Detect which cell encompasses the target text, then output its (x, y) center coordinate. 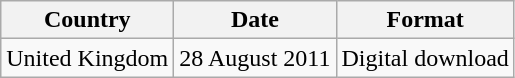
Format (425, 20)
Date (255, 20)
28 August 2011 (255, 58)
Country (88, 20)
United Kingdom (88, 58)
Digital download (425, 58)
